Identify which cell holds the provided text, then report its (x, y) central coordinate. 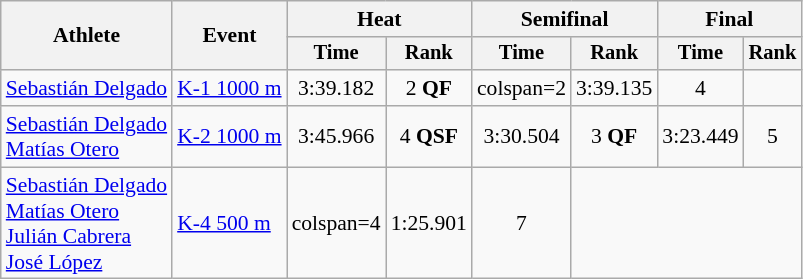
3:39.182 (336, 88)
5 (773, 136)
Event (229, 36)
1:25.901 (429, 223)
Semifinal (564, 19)
K-2 1000 m (229, 136)
3:39.135 (614, 88)
3:30.504 (522, 136)
Sebastián Delgado (86, 88)
Sebastián DelgadoMatías OteroJulián CabreraJosé López (86, 223)
K-1 1000 m (229, 88)
2 QF (429, 88)
4 QSF (429, 136)
Sebastián DelgadoMatías Otero (86, 136)
4 (700, 88)
3:23.449 (700, 136)
Heat (380, 19)
K-4 500 m (229, 223)
3:45.966 (336, 136)
Athlete (86, 36)
3 QF (614, 136)
colspan=4 (336, 223)
colspan=2 (522, 88)
7 (522, 223)
Final (729, 19)
